Search for the cell housing the specified text and yield its [x, y] center coordinate. 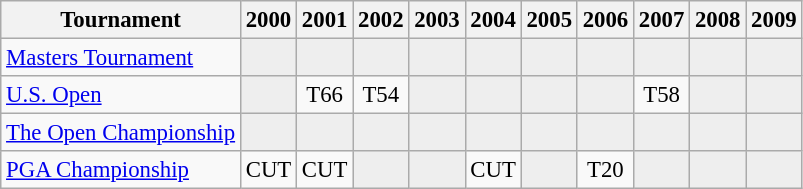
2009 [774, 20]
2008 [718, 20]
2001 [325, 20]
Tournament [121, 20]
U.S. Open [121, 95]
2005 [549, 20]
2007 [661, 20]
T66 [325, 95]
2002 [381, 20]
2003 [437, 20]
T20 [605, 170]
T58 [661, 95]
T54 [381, 95]
2004 [493, 20]
The Open Championship [121, 133]
Masters Tournament [121, 58]
2006 [605, 20]
PGA Championship [121, 170]
2000 [268, 20]
